Extract the (X, Y) coordinate from the center of the cell holding the provided text.  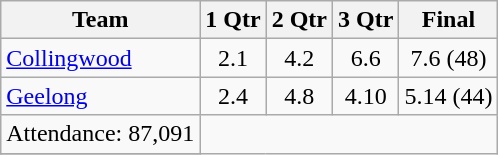
2.1 (233, 58)
4.10 (366, 96)
Geelong (100, 96)
2 Qtr (299, 20)
5.14 (44) (448, 96)
4.2 (299, 58)
2.4 (233, 96)
Final (448, 20)
Attendance: 87,091 (100, 134)
Team (100, 20)
6.6 (366, 58)
4.8 (299, 96)
7.6 (48) (448, 58)
1 Qtr (233, 20)
Collingwood (100, 58)
3 Qtr (366, 20)
